Locate the cell with the specified text and output its (X, Y) center coordinate. 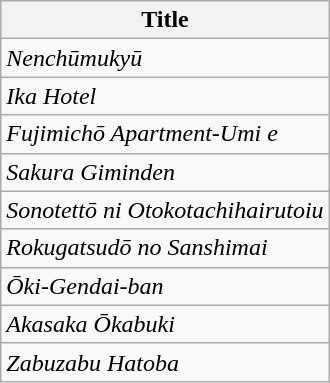
Ika Hotel (165, 96)
Title (165, 20)
Akasaka Ōkabuki (165, 324)
Zabuzabu Hatoba (165, 362)
Fujimichō Apartment-Umi e (165, 134)
Nenchūmukyū (165, 58)
Rokugatsudō no Sanshimai (165, 248)
Sonotettō ni Otokotachihairutoiu (165, 210)
Ōki-Gendai-ban (165, 286)
Sakura Giminden (165, 172)
